Provide the [X, Y] coordinate of the cell's center where the given text is located.  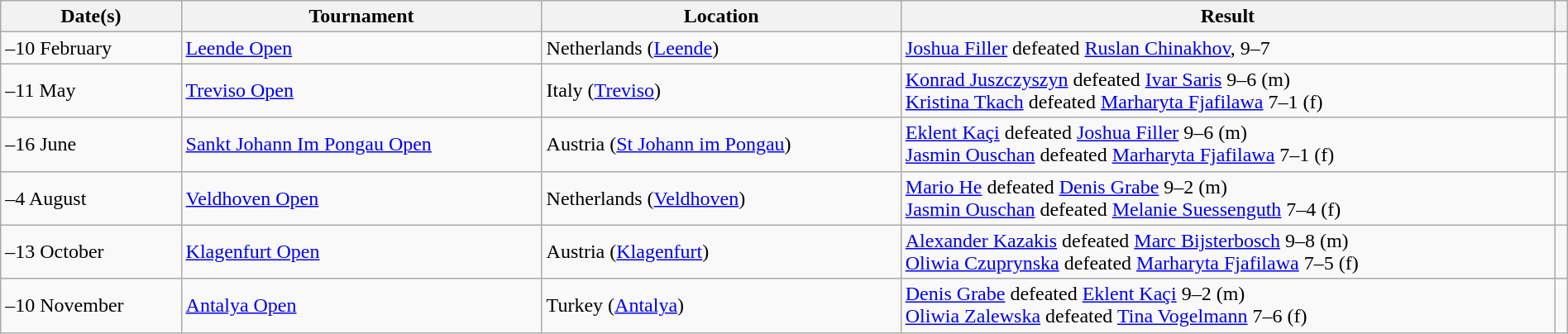
Klagenfurt Open [361, 251]
–10 February [91, 48]
Mario He defeated Denis Grabe 9–2 (m) Jasmin Ouschan defeated Melanie Suessenguth 7–4 (f) [1227, 198]
Netherlands (Leende) [721, 48]
Antalya Open [361, 306]
Sankt Johann Im Pongau Open [361, 144]
–11 May [91, 91]
Denis Grabe defeated Eklent Kaçi 9–2 (m) Oliwia Zalewska defeated Tina Vogelmann 7–6 (f) [1227, 306]
–10 November [91, 306]
Italy (Treviso) [721, 91]
Turkey (Antalya) [721, 306]
Konrad Juszczyszyn defeated Ivar Saris 9–6 (m)Kristina Tkach defeated Marharyta Fjafilawa 7–1 (f) [1227, 91]
Netherlands (Veldhoven) [721, 198]
Result [1227, 17]
–13 October [91, 251]
–16 June [91, 144]
Joshua Filler defeated Ruslan Chinakhov, 9–7 [1227, 48]
Alexander Kazakis defeated Marc Bijsterbosch 9–8 (m) Oliwia Czuprynska defeated Marharyta Fjafilawa 7–5 (f) [1227, 251]
Location [721, 17]
Leende Open [361, 48]
Eklent Kaçi defeated Joshua Filler 9–6 (m) Jasmin Ouschan defeated Marharyta Fjafilawa 7–1 (f) [1227, 144]
–4 August [91, 198]
Austria (Klagenfurt) [721, 251]
Date(s) [91, 17]
Treviso Open [361, 91]
Veldhoven Open [361, 198]
Austria (St Johann im Pongau) [721, 144]
Tournament [361, 17]
